Identify which cell holds the provided text, then report its [x, y] central coordinate. 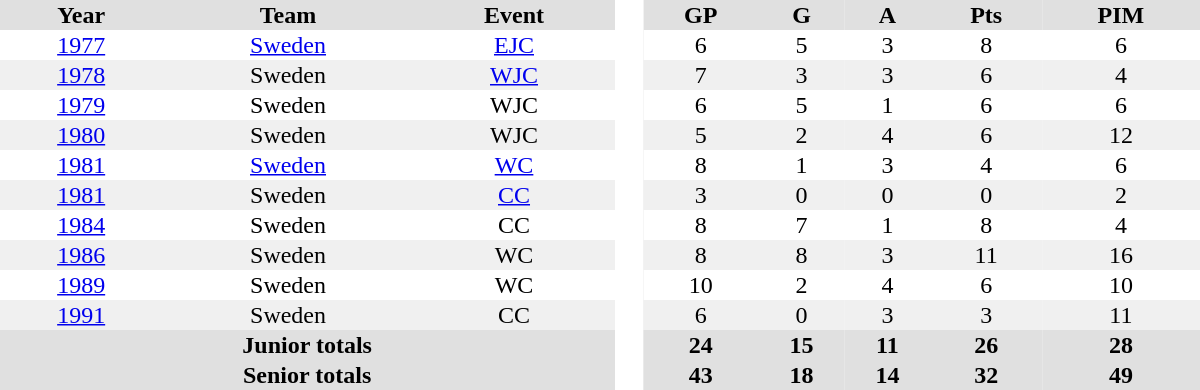
24 [701, 345]
GP [701, 15]
PIM [1121, 15]
1991 [81, 315]
1977 [81, 45]
32 [986, 375]
12 [1121, 135]
1979 [81, 105]
1980 [81, 135]
15 [802, 345]
16 [1121, 255]
Event [514, 15]
Senior totals [307, 375]
1986 [81, 255]
Pts [986, 15]
43 [701, 375]
Team [288, 15]
1984 [81, 225]
Junior totals [307, 345]
49 [1121, 375]
Year [81, 15]
28 [1121, 345]
18 [802, 375]
G [802, 15]
A [887, 15]
14 [887, 375]
EJC [514, 45]
1989 [81, 285]
26 [986, 345]
1978 [81, 75]
